Locate the cell with the specified text and output its (X, Y) center coordinate. 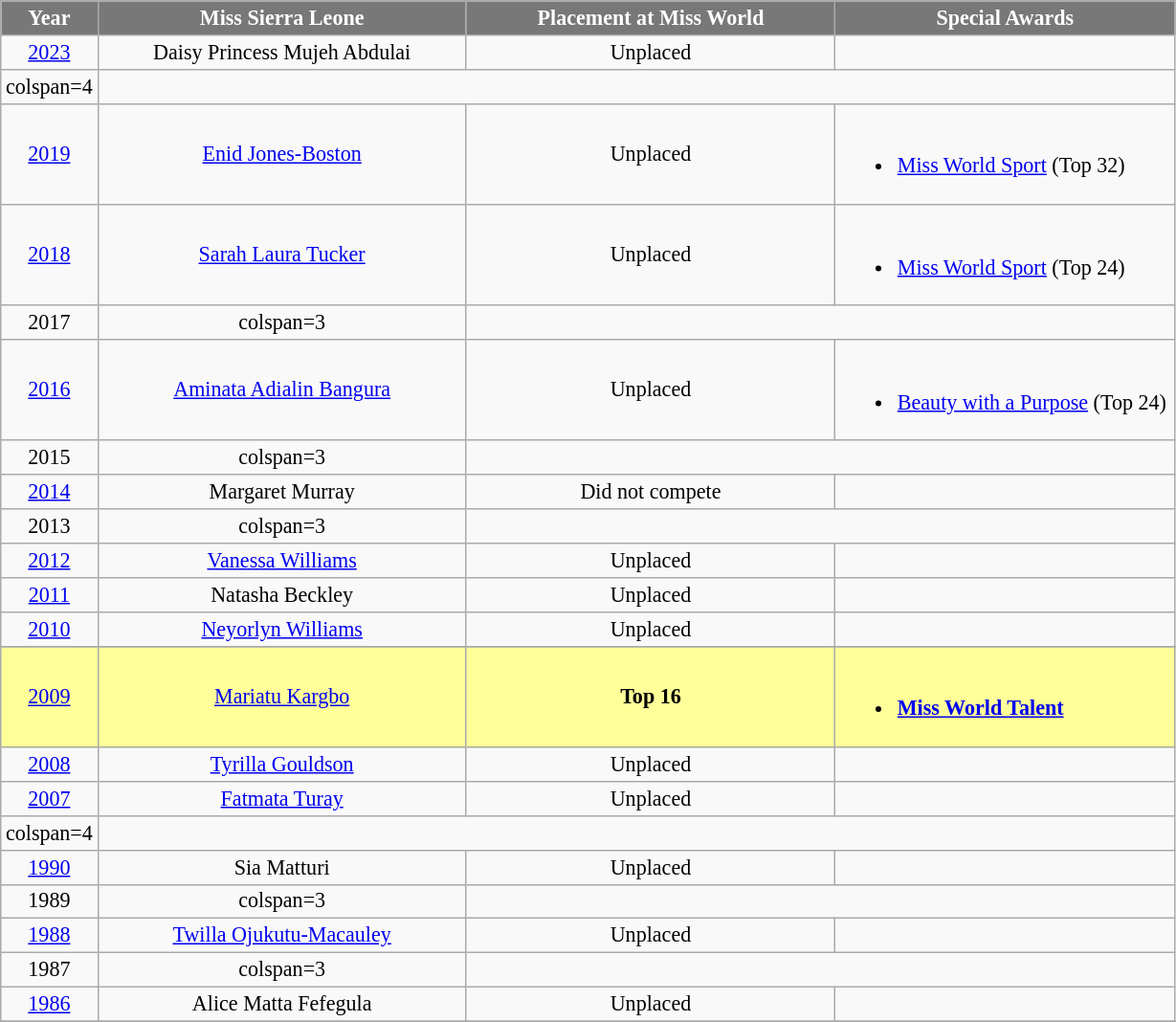
2015 (50, 457)
2011 (50, 594)
2014 (50, 492)
2016 (50, 390)
Beauty with a Purpose (Top 24) (1005, 390)
Neyorlyn Williams (281, 629)
Sia Matturi (281, 867)
2013 (50, 526)
1990 (50, 867)
Vanessa Williams (281, 561)
1989 (50, 901)
Miss World Sport (Top 24) (1005, 255)
Margaret Murray (281, 492)
1987 (50, 969)
1986 (50, 1004)
2017 (50, 322)
Aminata Adialin Bangura (281, 390)
2023 (50, 52)
1988 (50, 936)
Top 16 (651, 697)
2019 (50, 153)
Miss World Sport (Top 32) (1005, 153)
2007 (50, 798)
Fatmata Turay (281, 798)
Enid Jones-Boston (281, 153)
Placement at Miss World (651, 17)
Twilla Ojukutu-Macauley (281, 936)
Natasha Beckley (281, 594)
Tyrilla Gouldson (281, 764)
Did not compete (651, 492)
Daisy Princess Mujeh Abdulai (281, 52)
2010 (50, 629)
2012 (50, 561)
Miss Sierra Leone (281, 17)
2008 (50, 764)
Year (50, 17)
2009 (50, 697)
2018 (50, 255)
Mariatu Kargbo (281, 697)
Sarah Laura Tucker (281, 255)
Alice Matta Fefegula (281, 1004)
Special Awards (1005, 17)
Miss World Talent (1005, 697)
